Return the (x, y) coordinate for the center point of the cell that contains the specified text.  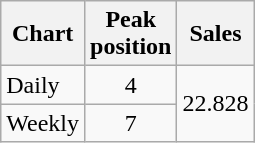
Chart (43, 34)
Peakposition (131, 34)
22.828 (216, 104)
Sales (216, 34)
Weekly (43, 123)
7 (131, 123)
Daily (43, 85)
4 (131, 85)
